Locate the cell with the specified text and output its [x, y] center coordinate. 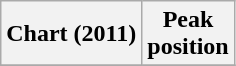
Peakposition [188, 34]
Chart (2011) [72, 34]
